Provide the (x, y) coordinate of the cell's center where the given text is located.  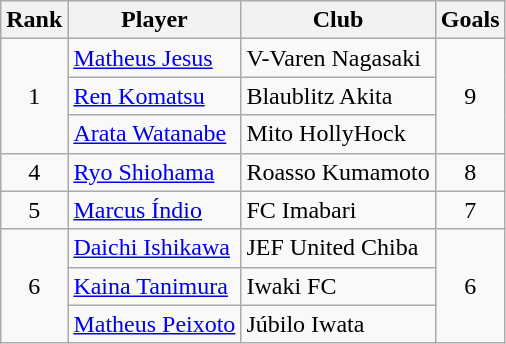
JEF United Chiba (338, 248)
Matheus Jesus (154, 58)
9 (470, 96)
Iwaki FC (338, 286)
Marcus Índio (154, 210)
Ryo Shiohama (154, 172)
Mito HollyHock (338, 134)
V-Varen Nagasaki (338, 58)
FC Imabari (338, 210)
Ren Komatsu (154, 96)
Club (338, 20)
Goals (470, 20)
Matheus Peixoto (154, 324)
1 (34, 96)
4 (34, 172)
Rank (34, 20)
5 (34, 210)
7 (470, 210)
8 (470, 172)
Blaublitz Akita (338, 96)
Roasso Kumamoto (338, 172)
Arata Watanabe (154, 134)
Júbilo Iwata (338, 324)
Daichi Ishikawa (154, 248)
Player (154, 20)
Kaina Tanimura (154, 286)
